Find where the given text appears and provide that cell's center as [X, Y] coordinate. 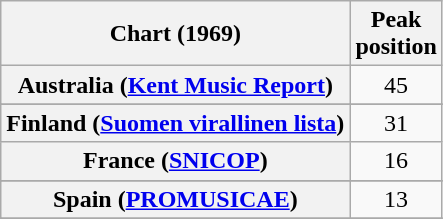
Chart (1969) [176, 34]
France (SNICOP) [176, 161]
16 [396, 161]
Spain (PROMUSICAE) [176, 199]
Australia (Kent Music Report) [176, 85]
13 [396, 199]
Peakposition [396, 34]
45 [396, 85]
31 [396, 123]
Finland (Suomen virallinen lista) [176, 123]
